Scan for the cell matching the given text and deliver its [x, y] coordinate at center. 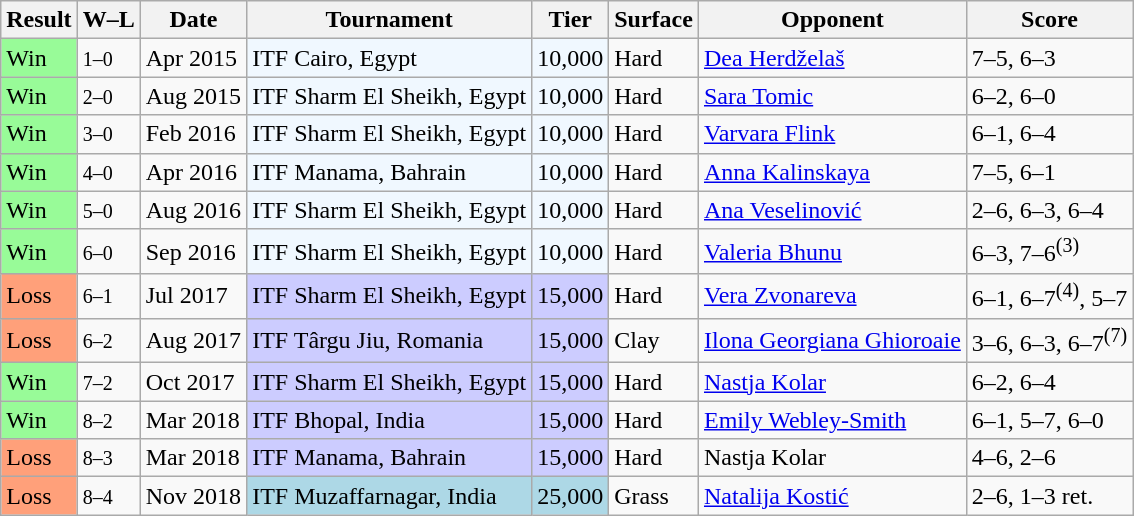
1–0 [108, 58]
2–6, 1–3 ret. [1049, 496]
Feb 2016 [193, 134]
6–3, 7–6(3) [1049, 252]
Vera Zvonareva [832, 296]
Aug 2017 [193, 340]
8–4 [108, 496]
Aug 2015 [193, 96]
6–1, 6–7(4), 5–7 [1049, 296]
Surface [654, 20]
ITF Bhopal, India [390, 420]
Tournament [390, 20]
6–1, 5–7, 6–0 [1049, 420]
Score [1049, 20]
2–6, 6–3, 6–4 [1049, 210]
4–0 [108, 172]
Clay [654, 340]
6–2, 6–0 [1049, 96]
Tier [570, 20]
Anna Kalinskaya [832, 172]
8–2 [108, 420]
Apr 2015 [193, 58]
Nov 2018 [193, 496]
Sep 2016 [193, 252]
6–0 [108, 252]
4–6, 2–6 [1049, 458]
Result [39, 20]
Oct 2017 [193, 382]
W–L [108, 20]
Aug 2016 [193, 210]
Natalija Kostić [832, 496]
6–1, 6–4 [1049, 134]
ITF Cairo, Egypt [390, 58]
6–1 [108, 296]
2–0 [108, 96]
Date [193, 20]
Apr 2016 [193, 172]
3–6, 6–3, 6–7(7) [1049, 340]
Varvara Flink [832, 134]
Dea Herdželaš [832, 58]
7–2 [108, 382]
Sara Tomic [832, 96]
3–0 [108, 134]
Opponent [832, 20]
Ilona Georgiana Ghioroaie [832, 340]
5–0 [108, 210]
Jul 2017 [193, 296]
ITF Muzaffarnagar, India [390, 496]
ITF Târgu Jiu, Romania [390, 340]
Grass [654, 496]
7–5, 6–1 [1049, 172]
8–3 [108, 458]
7–5, 6–3 [1049, 58]
6–2 [108, 340]
Ana Veselinović [832, 210]
Emily Webley-Smith [832, 420]
Valeria Bhunu [832, 252]
25,000 [570, 496]
6–2, 6–4 [1049, 382]
